Scan for the cell matching the given text and deliver its [x, y] coordinate at center. 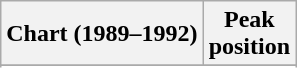
Peakposition [249, 34]
Chart (1989–1992) [102, 34]
